Pinpoint the cell where the given text exists, returning its (x, y) midpoint coordinate. 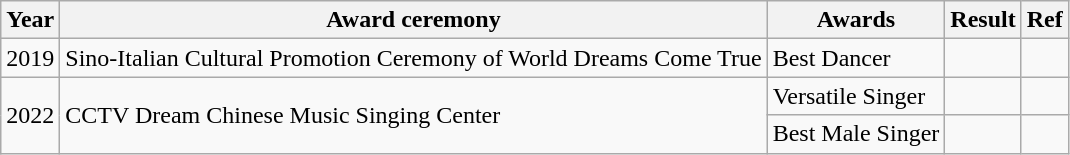
2022 (30, 115)
Best Male Singer (856, 134)
Sino-Italian Cultural Promotion Ceremony of World Dreams Come True (414, 58)
CCTV Dream Chinese Music Singing Center (414, 115)
Best Dancer (856, 58)
Versatile Singer (856, 96)
Result (983, 20)
2019 (30, 58)
Award ceremony (414, 20)
Year (30, 20)
Ref (1044, 20)
Awards (856, 20)
